Output the [X, Y] coordinate of the center of the cell containing the given text.  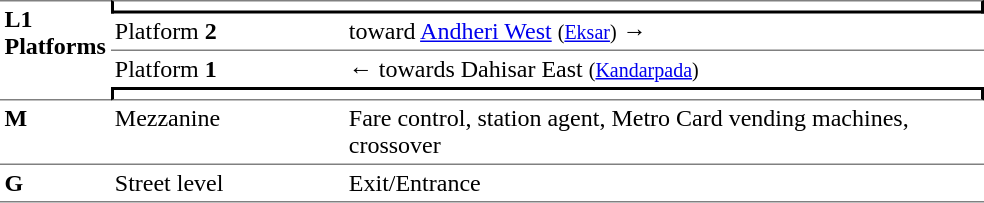
← towards Dahisar East (Kandarpada) [664, 69]
L1Platforms [55, 50]
Fare control, station agent, Metro Card vending machines, crossover [664, 132]
Street level [227, 184]
G [55, 184]
M [55, 132]
Platform 1 [227, 69]
toward Andheri West (Eksar) → [664, 33]
Platform 2 [227, 33]
Exit/Entrance [664, 184]
Mezzanine [227, 132]
